Determine the [x, y] coordinate at the center of the cell enclosing the given text.  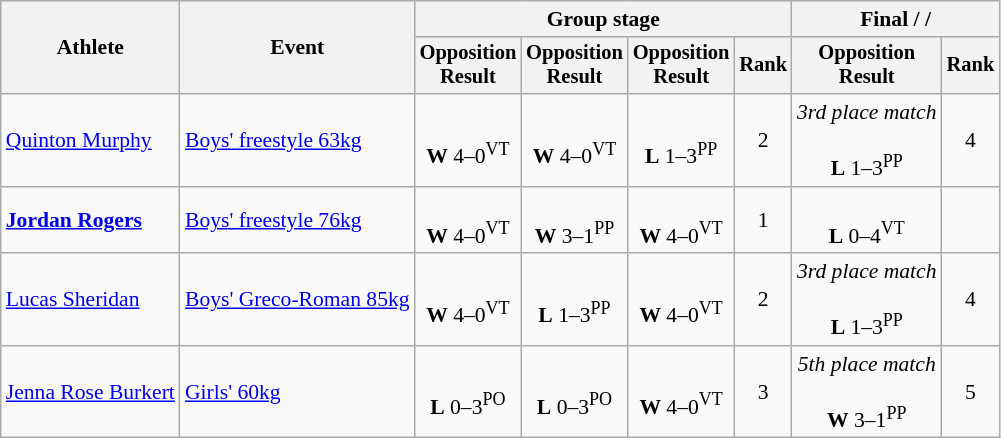
Event [298, 48]
Boys' Greco-Roman 85kg [298, 300]
Lucas Sheridan [90, 300]
3 [763, 392]
1 [763, 220]
Jenna Rose Burkert [90, 392]
L 0–4VT [867, 220]
Final / / [896, 19]
Boys' freestyle 76kg [298, 220]
Girls' 60kg [298, 392]
Jordan Rogers [90, 220]
Quinton Murphy [90, 140]
Athlete [90, 48]
5th place matchW 3–1PP [867, 392]
Boys' freestyle 63kg [298, 140]
5 [971, 392]
Group stage [604, 19]
W 3–1PP [574, 220]
